Provide the [X, Y] coordinate of the cell's center where the given text is located.  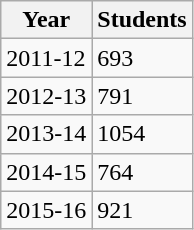
2014-15 [46, 172]
2013-14 [46, 134]
2015-16 [46, 210]
Year [46, 20]
791 [142, 96]
Students [142, 20]
2011-12 [46, 58]
2012-13 [46, 96]
764 [142, 172]
1054 [142, 134]
921 [142, 210]
693 [142, 58]
